For the text-containing cell, return its midpoint in (X, Y) coordinate format. 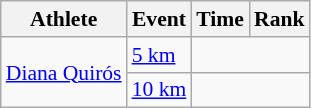
5 km (160, 55)
10 km (160, 90)
Event (160, 19)
Diana Quirós (64, 72)
Time (220, 19)
Rank (280, 19)
Athlete (64, 19)
